Determine the [X, Y] coordinate at the center of the cell enclosing the given text.  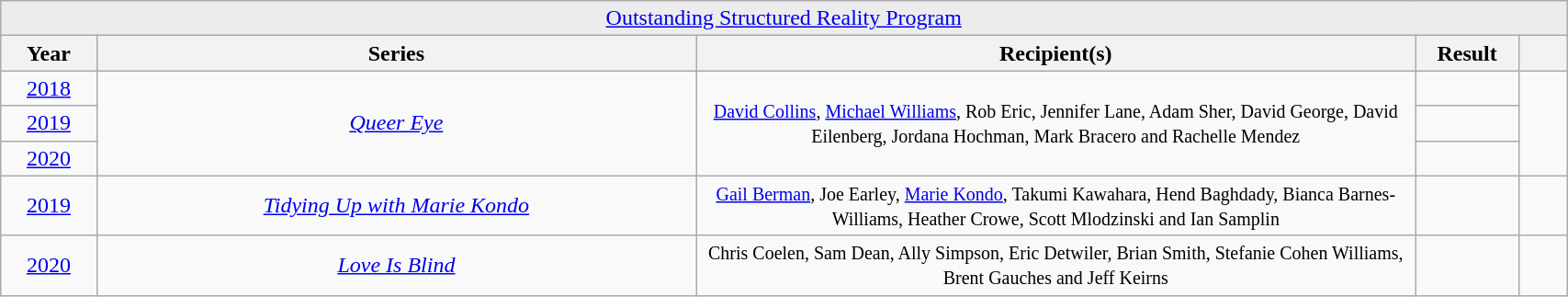
Chris Coelen, Sam Dean, Ally Simpson, Eric Detwiler, Brian Smith, Stefanie Cohen Williams, Brent Gauches and Jeff Keirns [1056, 265]
2018 [49, 88]
Year [49, 53]
Outstanding Structured Reality Program [784, 18]
Tidying Up with Marie Kondo [397, 206]
Series [397, 53]
Recipient(s) [1056, 53]
Queer Eye [397, 123]
David Collins, Michael Williams, Rob Eric, Jennifer Lane, Adam Sher, David George, David Eilenberg, Jordana Hochman, Mark Bracero and Rachelle Mendez [1056, 123]
Love Is Blind [397, 265]
Gail Berman, Joe Earley, Marie Kondo, Takumi Kawahara, Hend Baghdady, Bianca Barnes-Williams, Heather Crowe, Scott Mlodzinski and Ian Samplin [1056, 206]
Result [1468, 53]
